Identify which cell holds the provided text, then report its [X, Y] central coordinate. 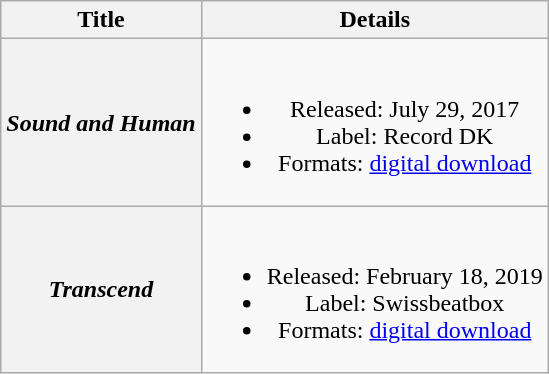
Released: July 29, 2017Label: Record DKFormats: digital download [374, 122]
Sound and Human [101, 122]
Transcend [101, 290]
Title [101, 20]
Released: February 18, 2019Label: SwissbeatboxFormats: digital download [374, 290]
Details [374, 20]
